Locate the cell with the specified text and output its [X, Y] center coordinate. 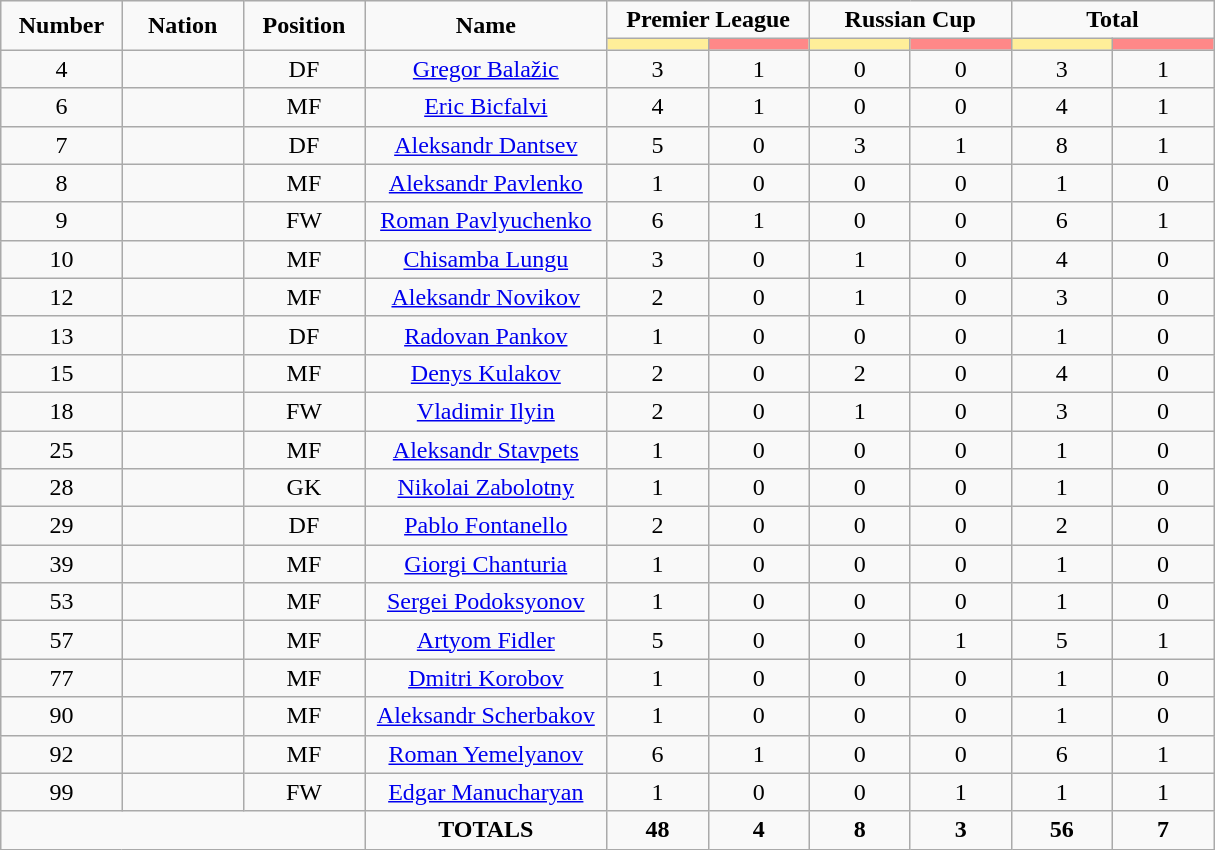
9 [62, 221]
Nikolai Zabolotny [486, 488]
Vladimir Ilyin [486, 411]
Russian Cup [910, 20]
77 [62, 678]
Eric Bicfalvi [486, 107]
10 [62, 259]
Radovan Pankov [486, 335]
Artyom Fidler [486, 640]
48 [658, 830]
Aleksandr Pavlenko [486, 183]
99 [62, 792]
15 [62, 373]
Nation [182, 26]
92 [62, 754]
Roman Yemelyanov [486, 754]
Edgar Manucharyan [486, 792]
Denys Kulakov [486, 373]
Aleksandr Novikov [486, 297]
12 [62, 297]
Aleksandr Scherbakov [486, 716]
Dmitri Korobov [486, 678]
53 [62, 602]
Number [62, 26]
29 [62, 526]
Gregor Balažic [486, 69]
Total [1112, 20]
Aleksandr Dantsev [486, 145]
90 [62, 716]
GK [304, 488]
18 [62, 411]
Pablo Fontanello [486, 526]
13 [62, 335]
Name [486, 26]
28 [62, 488]
Position [304, 26]
Sergei Podoksyonov [486, 602]
Roman Pavlyuchenko [486, 221]
TOTALS [486, 830]
Premier League [708, 20]
Giorgi Chanturia [486, 564]
Chisamba Lungu [486, 259]
25 [62, 449]
Aleksandr Stavpets [486, 449]
56 [1062, 830]
57 [62, 640]
39 [62, 564]
